Provide the (x, y) coordinate of the cell's center where the given text is located.  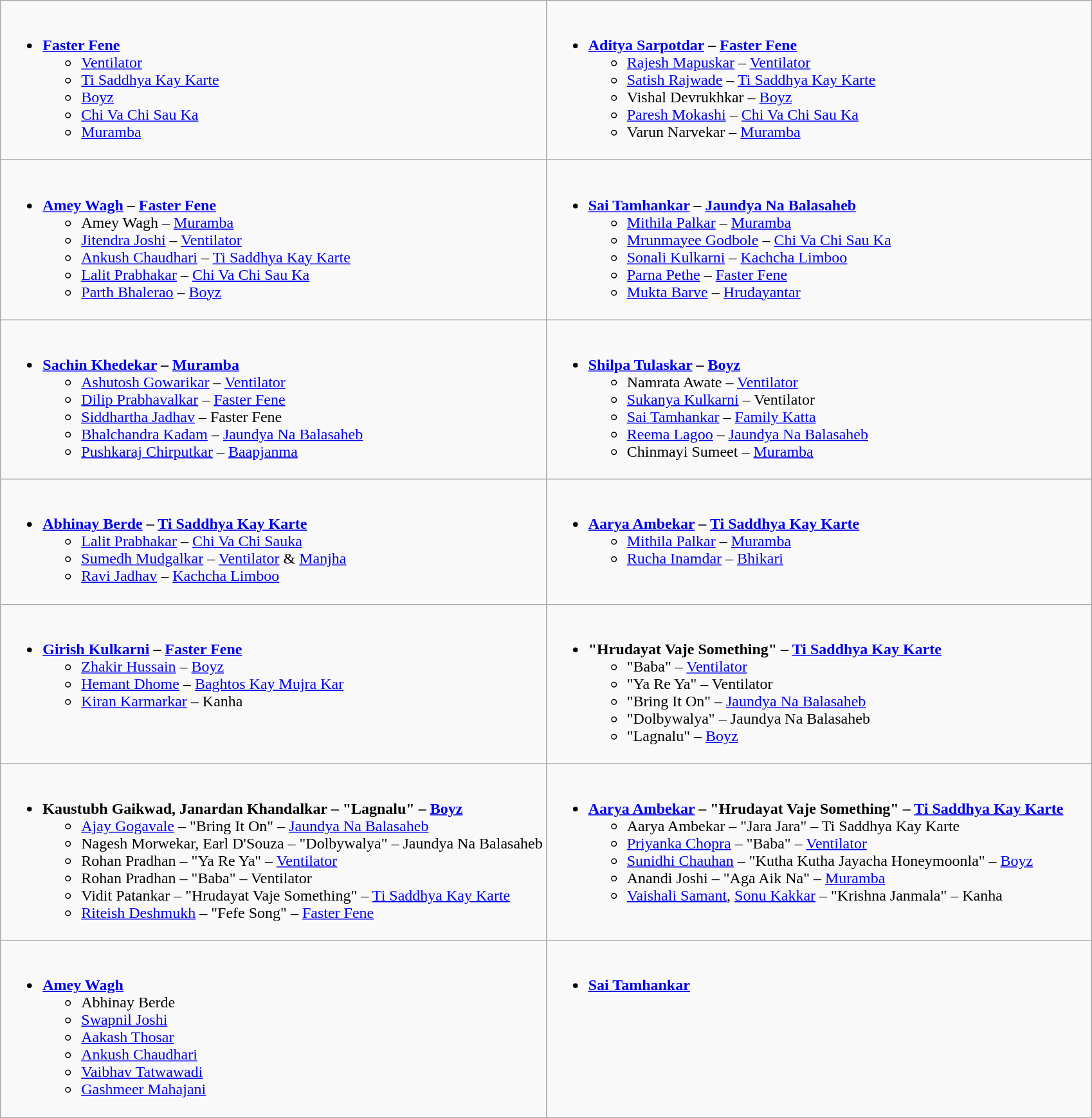
Amey WaghAbhinay BerdeSwapnil JoshiAakash ThosarAnkush ChaudhariVaibhav TatwawadiGashmeer Mahajani (273, 1029)
Aarya Ambekar – Ti Saddhya Kay KarteMithila Palkar – MurambaRucha Inamdar – Bhikari (819, 542)
Abhinay Berde – Ti Saddhya Kay KarteLalit Prabhakar – Chi Va Chi SaukaSumedh Mudgalkar – Ventilator & ManjhaRavi Jadhav – Kachcha Limboo (273, 542)
Faster FeneVentilatorTi Saddhya Kay KarteBoyzChi Va Chi Sau KaMuramba (273, 80)
Sai Tamhankar (819, 1029)
Girish Kulkarni – Faster FeneZhakir Hussain – BoyzHemant Dhome – Baghtos Kay Mujra KarKiran Karmarkar – Kanha (273, 684)
